Pinpoint the cell where the given text exists, returning its [X, Y] midpoint coordinate. 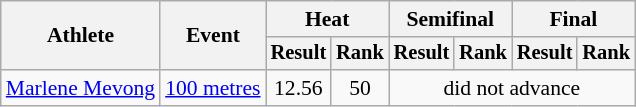
Final [574, 19]
Athlete [80, 36]
Semifinal [450, 19]
50 [360, 88]
Heat [328, 19]
Marlene Mevong [80, 88]
Event [212, 36]
100 metres [212, 88]
did not advance [512, 88]
12.56 [299, 88]
